Return the (x, y) coordinate for the center point of the cell that contains the specified text.  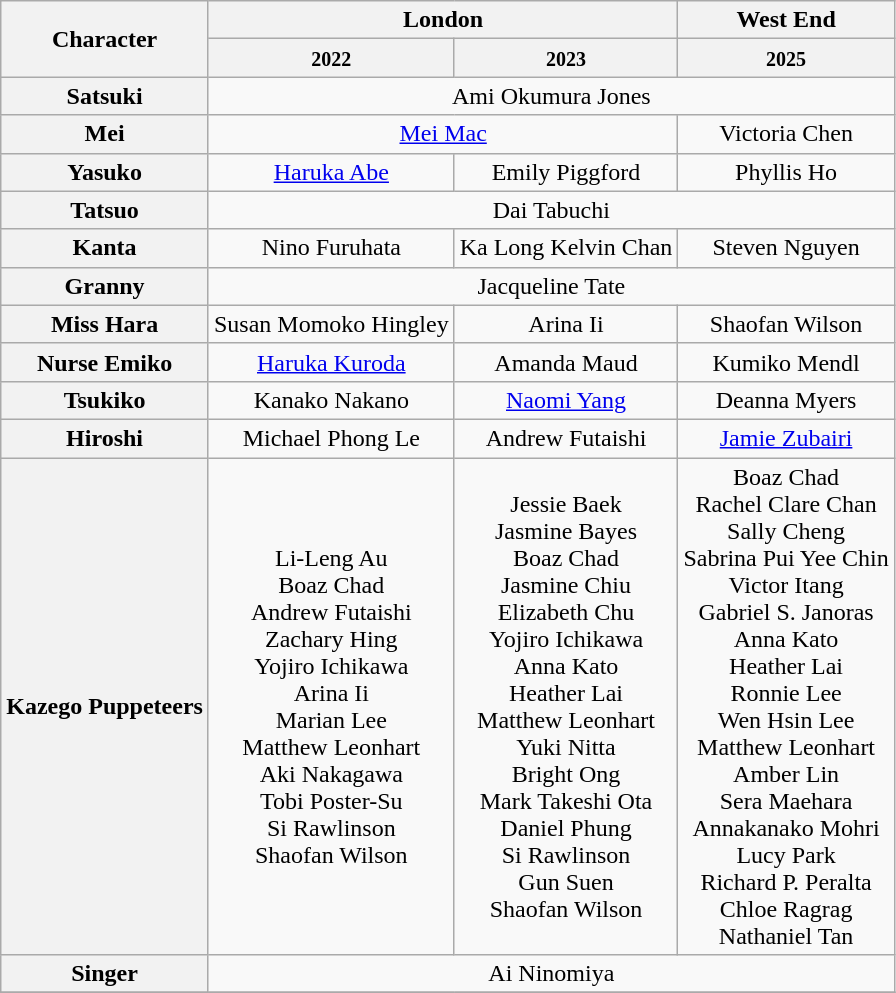
Mei (105, 134)
West End (786, 20)
Ami Okumura Jones (551, 96)
Emily Piggford (566, 172)
Ai Ninomiya (551, 974)
Steven Nguyen (786, 248)
London (442, 20)
Haruka Abe (331, 172)
Naomi Yang (566, 400)
Character (105, 39)
Nino Furuhata (331, 248)
Dai Tabuchi (551, 210)
Amanda Maud (566, 362)
Yasuko (105, 172)
2022 (331, 58)
Haruka Kuroda (331, 362)
Michael Phong Le (331, 438)
Andrew Futaishi (566, 438)
Granny (105, 286)
Satsuki (105, 96)
Victoria Chen (786, 134)
Li-Leng AuBoaz ChadAndrew FutaishiZachary HingYojiro IchikawaArina IiMarian LeeMatthew LeonhartAki NakagawaTobi Poster-SuSi RawlinsonShaofan Wilson (331, 706)
Kanako Nakano (331, 400)
Miss Hara (105, 324)
Jacqueline Tate (551, 286)
2023 (566, 58)
Arina Ii (566, 324)
Shaofan Wilson (786, 324)
Jamie Zubairi (786, 438)
Tatsuo (105, 210)
2025 (786, 58)
Kanta (105, 248)
Hiroshi (105, 438)
Phyllis Ho (786, 172)
Kazego Puppeteers (105, 706)
Ka Long Kelvin Chan (566, 248)
Susan Momoko Hingley (331, 324)
Deanna Myers (786, 400)
Mei Mac (442, 134)
Singer (105, 974)
Tsukiko (105, 400)
Kumiko Mendl (786, 362)
Nurse Emiko (105, 362)
